Search for the cell housing the specified text and yield its [X, Y] center coordinate. 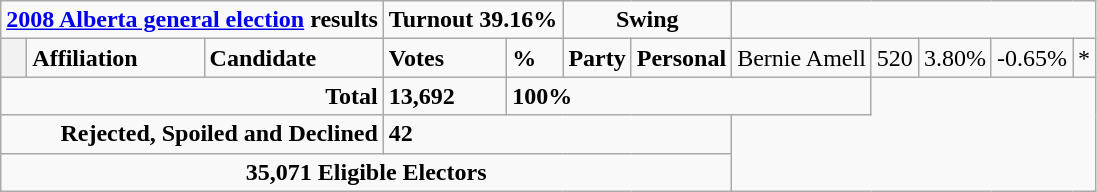
35,071 Eligible Electors [366, 172]
Party [597, 58]
Candidate [294, 58]
100% [690, 96]
3.80% [954, 58]
42 [557, 134]
* [1084, 58]
Bernie Amell [802, 58]
Turnout 39.16% [473, 20]
Votes [444, 58]
Affiliation [116, 58]
Total [192, 96]
Rejected, Spoiled and Declined [192, 134]
13,692 [444, 96]
% [535, 58]
Personal [681, 58]
2008 Alberta general election results [192, 20]
520 [894, 58]
-0.65% [1032, 58]
Swing [648, 20]
